Pinpoint the cell where the given text exists, returning its [x, y] midpoint coordinate. 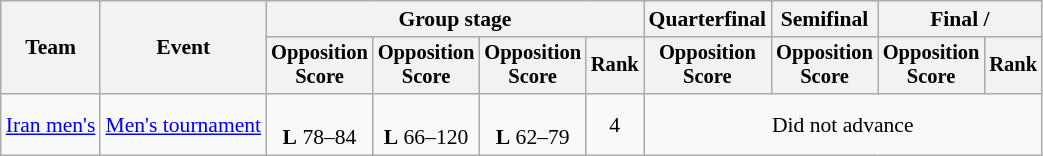
Iran men's [51, 124]
Team [51, 48]
Semifinal [824, 19]
Men's tournament [183, 124]
4 [615, 124]
Did not advance [843, 124]
L 62–79 [532, 124]
Event [183, 48]
Quarterfinal [708, 19]
Final / [960, 19]
L 66–120 [426, 124]
L 78–84 [320, 124]
Group stage [454, 19]
